Find where the given text appears and provide that cell's center as [X, Y] coordinate. 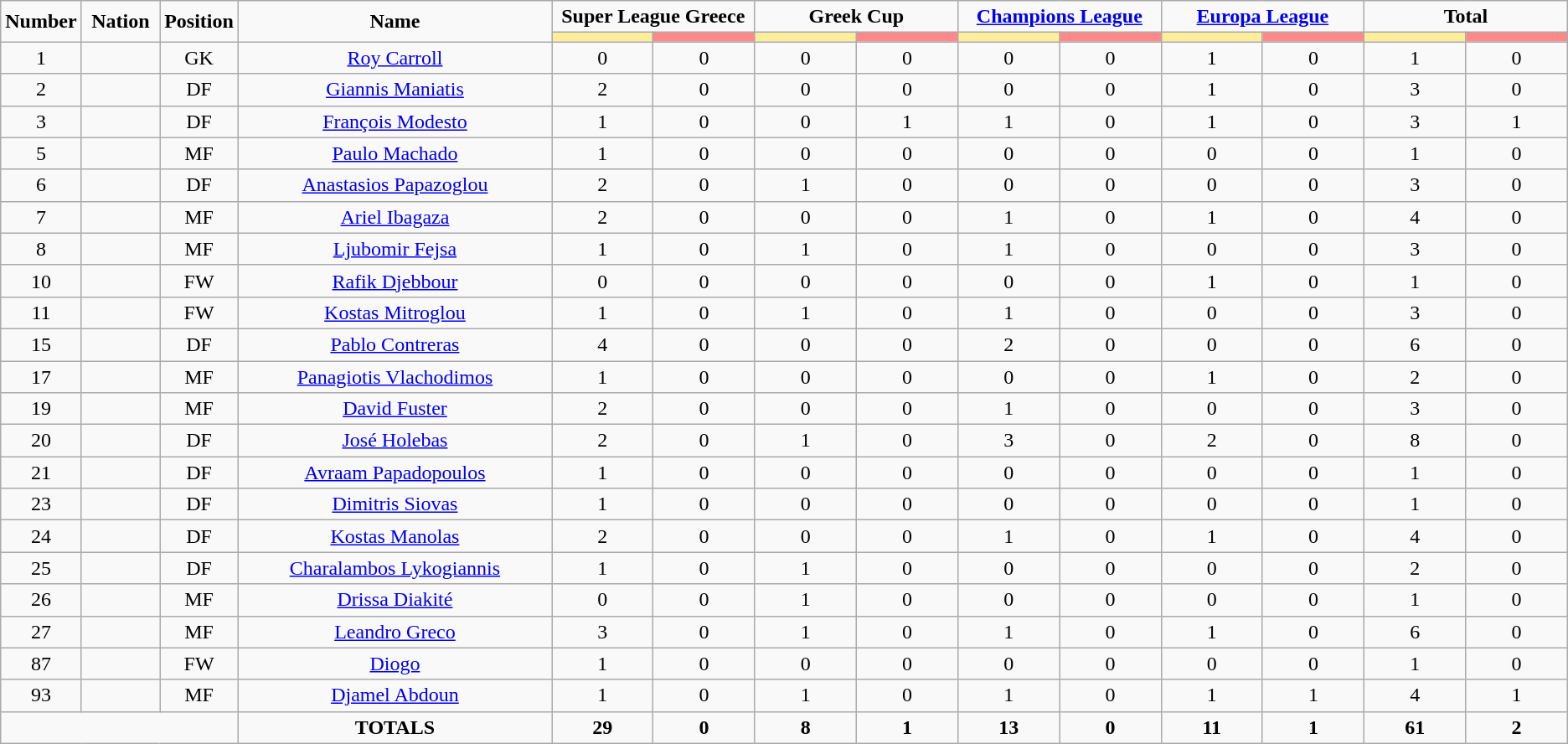
13 [1008, 727]
17 [41, 376]
Super League Greece [653, 17]
27 [41, 632]
19 [41, 409]
Greek Cup [856, 17]
87 [41, 664]
7 [41, 217]
Leandro Greco [395, 632]
Champions League [1060, 17]
29 [601, 727]
Anastasios Papazoglou [395, 185]
61 [1416, 727]
Nation [121, 22]
Ljubomir Fejsa [395, 249]
Number [41, 22]
25 [41, 568]
20 [41, 441]
Paulo Machado [395, 153]
Roy Carroll [395, 58]
Pablo Contreras [395, 344]
David Fuster [395, 409]
Total [1466, 17]
François Modesto [395, 121]
Avraam Papadopoulos [395, 473]
Kostas Mitroglou [395, 313]
Panagiotis Vlachodimos [395, 376]
5 [41, 153]
26 [41, 600]
24 [41, 536]
Diogo [395, 664]
Ariel Ibagaza [395, 217]
Djamel Abdoun [395, 695]
Giannis Maniatis [395, 90]
José Holebas [395, 441]
TOTALS [395, 727]
Dimitris Siovas [395, 504]
Position [199, 22]
Charalambos Lykogiannis [395, 568]
Rafik Djebbour [395, 281]
10 [41, 281]
Europa League [1263, 17]
GK [199, 58]
23 [41, 504]
93 [41, 695]
Drissa Diakité [395, 600]
Kostas Manolas [395, 536]
21 [41, 473]
15 [41, 344]
Name [395, 22]
